Detect which cell encompasses the target text, then output its (x, y) center coordinate. 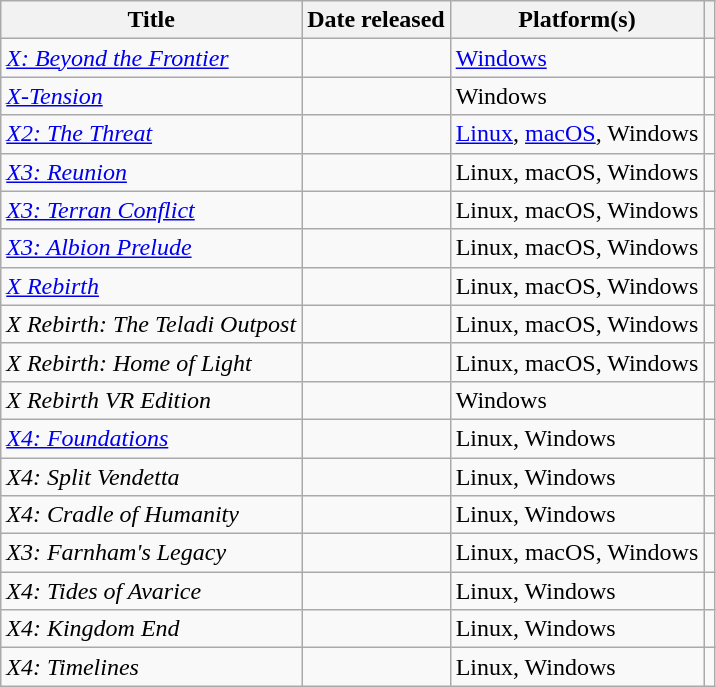
X3: Reunion (152, 172)
X Rebirth (152, 286)
X Rebirth VR Edition (152, 400)
X4: Cradle of Humanity (152, 515)
X4: Kingdom End (152, 629)
X4: Split Vendetta (152, 477)
X3: Terran Conflict (152, 210)
X4: Tides of Avarice (152, 591)
Title (152, 20)
X Rebirth: The Teladi Outpost (152, 324)
X3: Farnham's Legacy (152, 553)
X-Tension (152, 96)
Platform(s) (577, 20)
X Rebirth: Home of Light (152, 362)
X3: Albion Prelude (152, 248)
X4: Timelines (152, 667)
X2: The Threat (152, 134)
Date released (376, 20)
X4: Foundations (152, 438)
X: Beyond the Frontier (152, 58)
